Scan for the cell matching the given text and deliver its (x, y) coordinate at center. 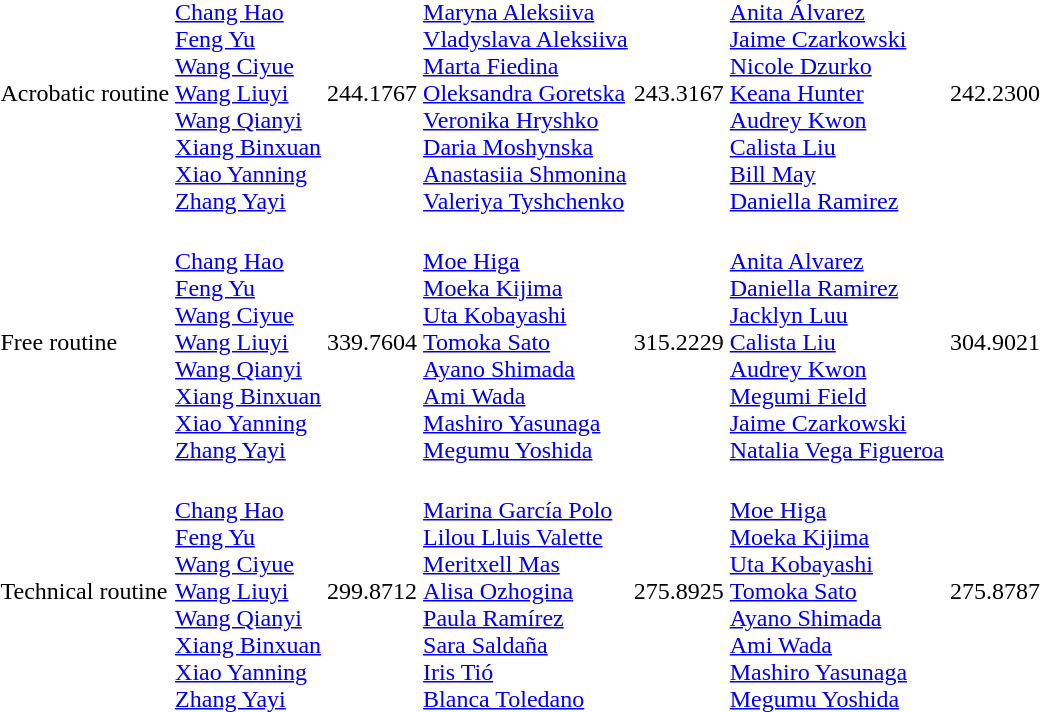
Moe HigaMoeka KijimaUta KobayashiTomoka SatoAyano ShimadaAmi WadaMashiro YasunagaMegumu Yoshida (526, 342)
Anita AlvarezDaniella RamirezJacklyn LuuCalista LiuAudrey KwonMegumi FieldJaime CzarkowskiNatalia Vega Figueroa (836, 342)
339.7604 (372, 342)
Chang HaoFeng YuWang CiyueWang LiuyiWang QianyiXiang BinxuanXiao YanningZhang Yayi (248, 342)
315.2229 (678, 342)
